Provide the (X, Y) coordinate of the cell's center where the given text is located.  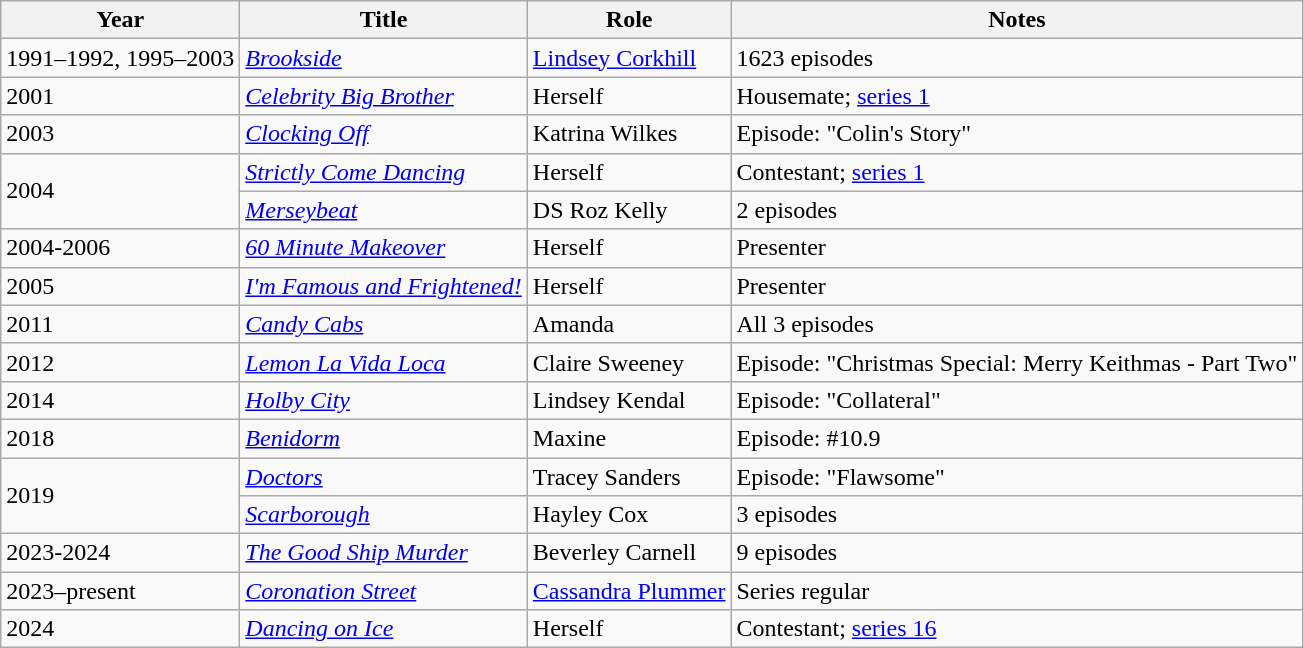
Year (120, 20)
2005 (120, 286)
Contestant; series 1 (1017, 172)
Housemate; series 1 (1017, 96)
2024 (120, 629)
2014 (120, 400)
I'm Famous and Frightened! (384, 286)
Clocking Off (384, 134)
2023–present (120, 591)
Title (384, 20)
Strictly Come Dancing (384, 172)
DS Roz Kelly (629, 210)
The Good Ship Murder (384, 553)
2023-2024 (120, 553)
Holby City (384, 400)
Cassandra Plummer (629, 591)
Celebrity Big Brother (384, 96)
Episode: "Collateral" (1017, 400)
Benidorm (384, 438)
Tracey Sanders (629, 477)
2012 (120, 362)
9 episodes (1017, 553)
Amanda (629, 324)
2001 (120, 96)
Hayley Cox (629, 515)
2 episodes (1017, 210)
Doctors (384, 477)
Candy Cabs (384, 324)
Lindsey Corkhill (629, 58)
Notes (1017, 20)
Series regular (1017, 591)
Episode: #10.9 (1017, 438)
2019 (120, 496)
Scarborough (384, 515)
3 episodes (1017, 515)
60 Minute Makeover (384, 248)
Coronation Street (384, 591)
Role (629, 20)
2018 (120, 438)
1623 episodes (1017, 58)
Contestant; series 16 (1017, 629)
Maxine (629, 438)
Dancing on Ice (384, 629)
Merseybeat (384, 210)
All 3 episodes (1017, 324)
2003 (120, 134)
Episode: "Flawsome" (1017, 477)
2004-2006 (120, 248)
Beverley Carnell (629, 553)
Brookside (384, 58)
Episode: "Christmas Special: Merry Keithmas - Part Two" (1017, 362)
1991–1992, 1995–2003 (120, 58)
Lemon La Vida Loca (384, 362)
Lindsey Kendal (629, 400)
2011 (120, 324)
Episode: "Colin's Story" (1017, 134)
Katrina Wilkes (629, 134)
2004 (120, 191)
Claire Sweeney (629, 362)
